Pinpoint the cell where the given text exists, returning its [x, y] midpoint coordinate. 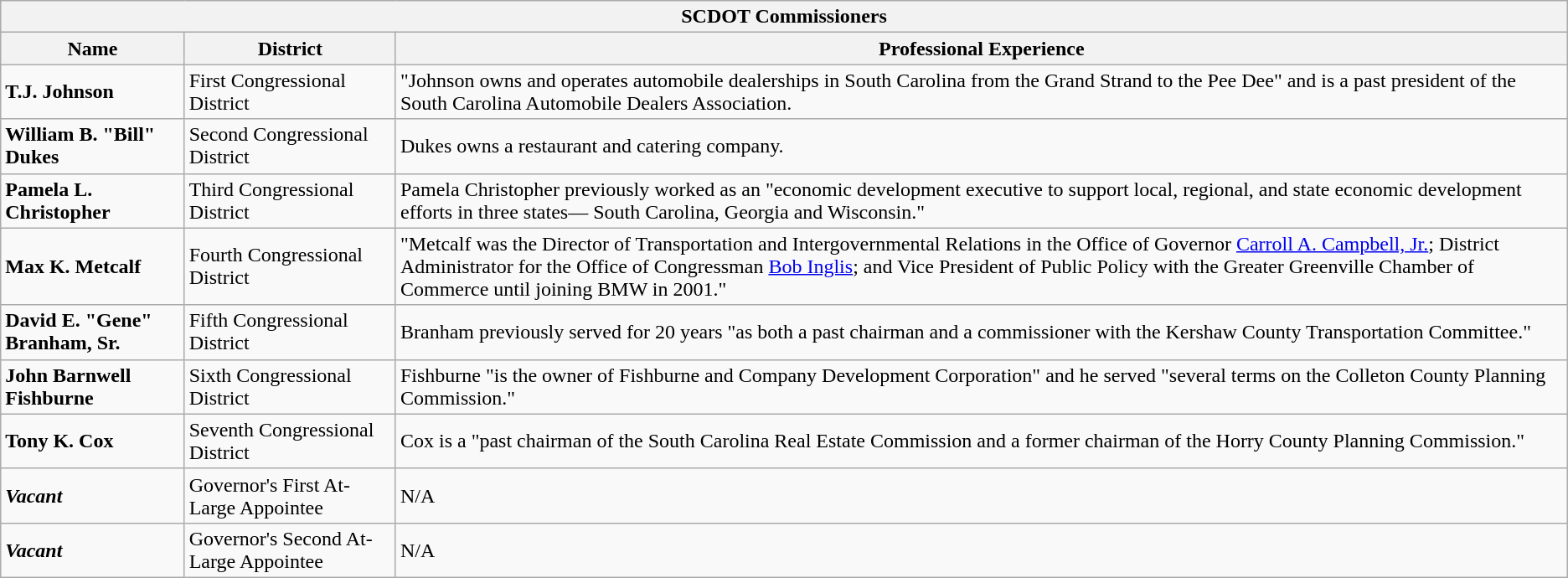
Third Congressional District [290, 201]
Fourth Congressional District [290, 266]
Governor's First At-Large Appointee [290, 496]
Sixth Congressional District [290, 387]
First Congressional District [290, 92]
Name [92, 49]
Dukes owns a restaurant and catering company. [982, 146]
William B. "Bill" Dukes [92, 146]
Pamela L. Christopher [92, 201]
Cox is a "past chairman of the South Carolina Real Estate Commission and a former chairman of the Horry County Planning Commission." [982, 441]
T.J. Johnson [92, 92]
District [290, 49]
Governor's Second At-Large Appointee [290, 550]
Second Congressional District [290, 146]
Max K. Metcalf [92, 266]
Seventh Congressional District [290, 441]
Tony K. Cox [92, 441]
SCDOT Commissioners [784, 17]
Fishburne "is the owner of Fishburne and Company Development Corporation" and he served "several terms on the Colleton County Planning Commission." [982, 387]
David E. "Gene" Branham, Sr. [92, 332]
Fifth Congressional District [290, 332]
Branham previously served for 20 years "as both a past chairman and a commissioner with the Kershaw County Transportation Committee." [982, 332]
Professional Experience [982, 49]
John Barnwell Fishburne [92, 387]
